Capture the cell that displays the provided text and extract its [X, Y] central coordinate. 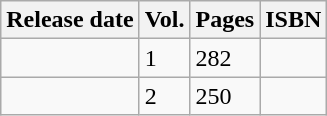
2 [164, 96]
Pages [225, 20]
Release date [70, 20]
Vol. [164, 20]
1 [164, 58]
ISBN [294, 20]
250 [225, 96]
282 [225, 58]
